Return (X, Y) of the center of cell containing provided text 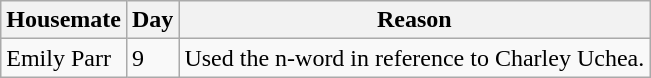
Emily Parr (64, 58)
Used the n-word in reference to Charley Uchea. (414, 58)
Day (152, 20)
Housemate (64, 20)
9 (152, 58)
Reason (414, 20)
